Determine the [X, Y] coordinate at the center of the cell enclosing the given text.  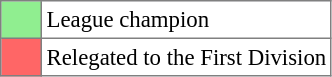
League champion [186, 20]
Relegated to the First Division [186, 57]
